Return the (X, Y) coordinate for the center point of the cell that contains the specified text.  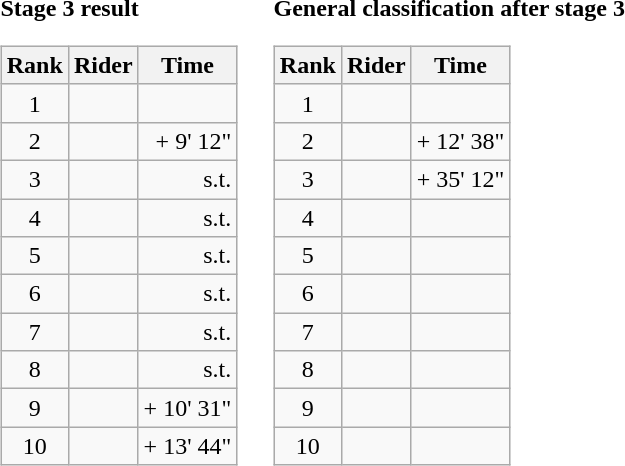
+ 35' 12" (460, 179)
+ 12' 38" (460, 141)
+ 13' 44" (188, 446)
+ 9' 12" (188, 141)
+ 10' 31" (188, 408)
